Determine the (x, y) coordinate at the center of the cell enclosing the given text.  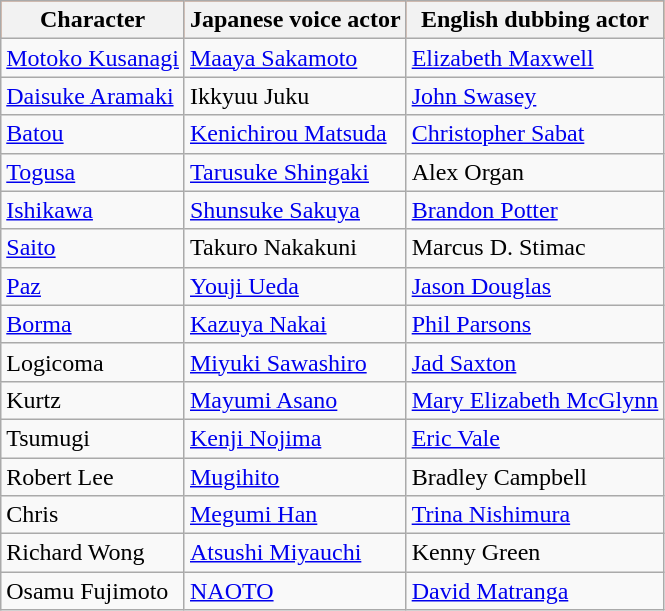
Batou (93, 134)
Takuro Nakakuni (295, 248)
Richard Wong (93, 553)
Atsushi Miyauchi (295, 553)
Kenichirou Matsuda (295, 134)
Robert Lee (93, 477)
Japanese voice actor (295, 20)
Youji Ueda (295, 286)
Kazuya Nakai (295, 324)
Paz (93, 286)
Jad Saxton (535, 362)
Eric Vale (535, 438)
Mugihito (295, 477)
Daisuke Aramaki (93, 96)
Borma (93, 324)
Mary Elizabeth McGlynn (535, 400)
Maaya Sakamoto (295, 58)
Miyuki Sawashiro (295, 362)
Phil Parsons (535, 324)
Logicoma (93, 362)
Christopher Sabat (535, 134)
Jason Douglas (535, 286)
Trina Nishimura (535, 515)
Kenji Nojima (295, 438)
Ikkyuu Juku (295, 96)
John Swasey (535, 96)
Marcus D. Stimac (535, 248)
Chris (93, 515)
Kenny Green (535, 553)
Elizabeth Maxwell (535, 58)
NAOTO (295, 591)
Tarusuke Shingaki (295, 172)
Megumi Han (295, 515)
Ishikawa (93, 210)
Mayumi Asano (295, 400)
Alex Organ (535, 172)
Motoko Kusanagi (93, 58)
David Matranga (535, 591)
English dubbing actor (535, 20)
Brandon Potter (535, 210)
Kurtz (93, 400)
Character (93, 20)
Shunsuke Sakuya (295, 210)
Tsumugi (93, 438)
Osamu Fujimoto (93, 591)
Togusa (93, 172)
Saito (93, 248)
Bradley Campbell (535, 477)
